Scan for the cell matching the given text and deliver its (X, Y) coordinate at center. 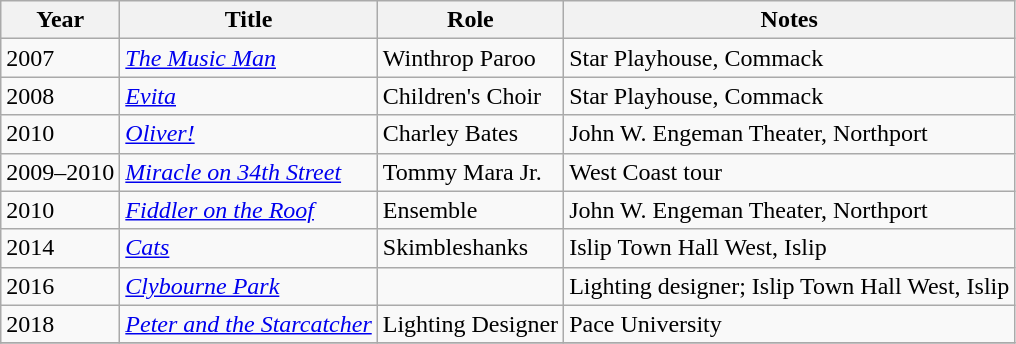
2007 (60, 58)
2008 (60, 96)
Evita (248, 96)
West Coast tour (790, 172)
2009–2010 (60, 172)
Title (248, 20)
Cats (248, 248)
Pace University (790, 324)
Oliver! (248, 134)
Peter and the Starcatcher (248, 324)
The Music Man (248, 58)
Children's Choir (470, 96)
2016 (60, 286)
Miracle on 34th Street (248, 172)
Lighting designer; Islip Town Hall West, Islip (790, 286)
Charley Bates (470, 134)
Skimbleshanks (470, 248)
2018 (60, 324)
Lighting Designer (470, 324)
Fiddler on the Roof (248, 210)
Year (60, 20)
2014 (60, 248)
Islip Town Hall West, Islip (790, 248)
Role (470, 20)
Ensemble (470, 210)
Tommy Mara Jr. (470, 172)
Clybourne Park (248, 286)
Notes (790, 20)
Winthrop Paroo (470, 58)
